Provide the (X, Y) coordinate of the cell's center where the given text is located.  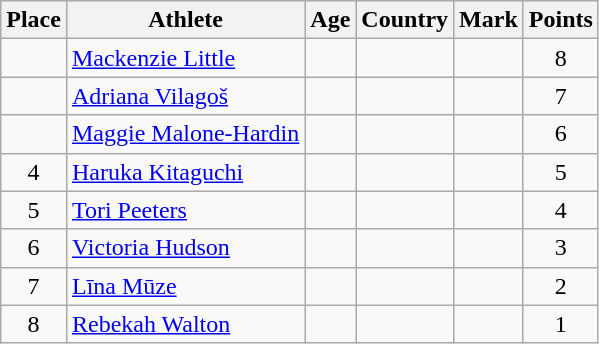
2 (560, 286)
Victoria Hudson (185, 248)
Haruka Kitaguchi (185, 172)
3 (560, 248)
Rebekah Walton (185, 324)
Place (34, 20)
Mackenzie Little (185, 58)
Maggie Malone-Hardin (185, 134)
Adriana Vilagoš (185, 96)
Līna Mūze (185, 286)
1 (560, 324)
Tori Peeters (185, 210)
Points (560, 20)
Athlete (185, 20)
Age (330, 20)
Country (405, 20)
Mark (489, 20)
